Detect which cell encompasses the target text, then output its [X, Y] center coordinate. 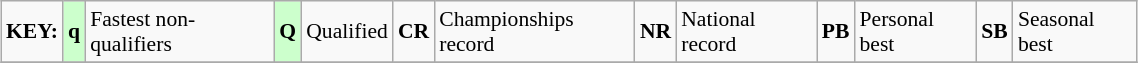
NR [656, 32]
Q [288, 32]
Fastest non-qualifiers [180, 32]
CR [414, 32]
Seasonal best [1075, 32]
National record [746, 32]
SB [994, 32]
PB [836, 32]
KEY: [32, 32]
Championships record [534, 32]
Qualified [347, 32]
Personal best [916, 32]
q [74, 32]
